For the text-containing cell, return its midpoint in [x, y] coordinate format. 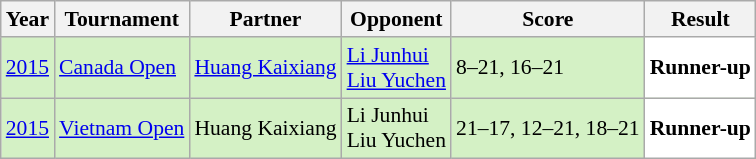
Year [28, 19]
8–21, 16–21 [548, 68]
Tournament [122, 19]
Result [700, 19]
Opponent [396, 19]
Vietnam Open [122, 128]
21–17, 12–21, 18–21 [548, 128]
Score [548, 19]
Canada Open [122, 68]
Partner [265, 19]
